Identify which cell holds the provided text, then report its [x, y] central coordinate. 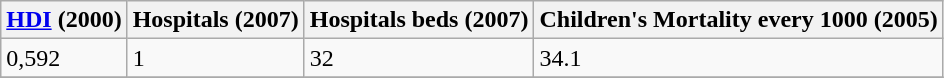
Hospitals beds (2007) [419, 20]
HDI (2000) [64, 20]
0,592 [64, 58]
32 [419, 58]
Children's Mortality every 1000 (2005) [738, 20]
1 [216, 58]
34.1 [738, 58]
Hospitals (2007) [216, 20]
